Return [x, y] of the center of cell containing provided text 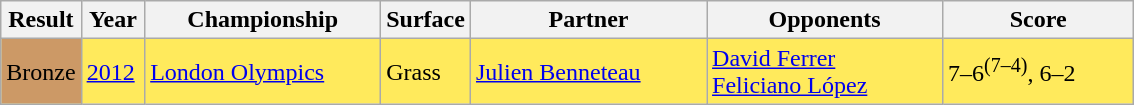
David Ferrer Feliciano López [825, 72]
Surface [426, 20]
Year [113, 20]
Grass [426, 72]
Julien Benneteau [588, 72]
London Olympics [263, 72]
Bronze [41, 72]
7–6(7–4), 6–2 [1038, 72]
2012 [113, 72]
Partner [588, 20]
Championship [263, 20]
Result [41, 20]
Opponents [825, 20]
Score [1038, 20]
